Extract the [x, y] coordinate from the center of the cell holding the provided text.  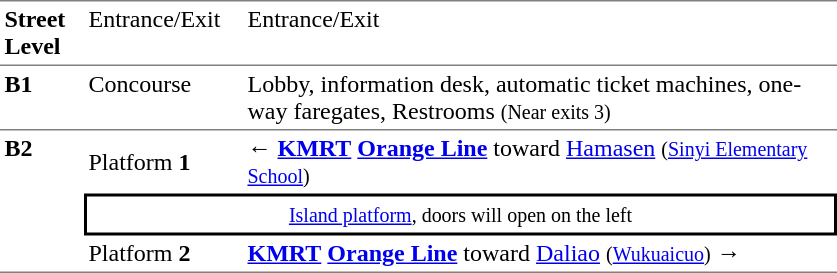
Platform 1 [164, 162]
← KMRT Orange Line toward Hamasen (Sinyi Elementary School) [540, 162]
Island platform, doors will open on the left [460, 215]
B1 [42, 98]
B2 [42, 201]
Concourse [164, 98]
Street Level [42, 33]
Lobby, information desk, automatic ticket machines, one-way faregates, Restrooms (Near exits 3) [540, 98]
